Pinpoint the cell where the given text exists, returning its [x, y] midpoint coordinate. 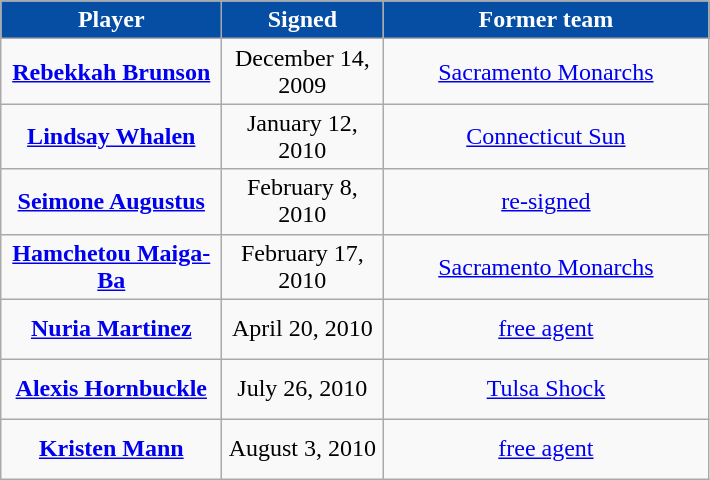
Alexis Hornbuckle [112, 389]
Lindsay Whalen [112, 136]
Player [112, 20]
February 8, 2010 [302, 202]
Seimone Augustus [112, 202]
January 12, 2010 [302, 136]
Tulsa Shock [546, 389]
December 14, 2009 [302, 72]
February 17, 2010 [302, 266]
Nuria Martinez [112, 329]
Connecticut Sun [546, 136]
Signed [302, 20]
April 20, 2010 [302, 329]
Former team [546, 20]
Hamchetou Maiga-Ba [112, 266]
July 26, 2010 [302, 389]
re-signed [546, 202]
August 3, 2010 [302, 449]
Rebekkah Brunson [112, 72]
Kristen Mann [112, 449]
